Detect which cell encompasses the target text, then output its [x, y] center coordinate. 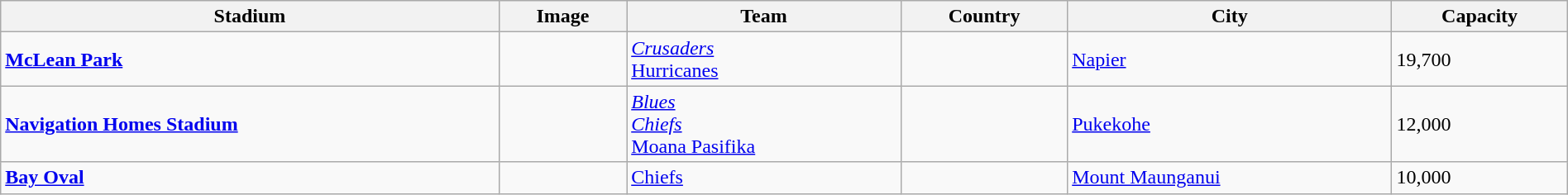
City [1230, 17]
Chiefs [764, 178]
Team [764, 17]
Crusaders Hurricanes [764, 59]
Napier [1230, 59]
Bay Oval [250, 178]
Navigation Homes Stadium [250, 124]
Capacity [1480, 17]
12,000 [1480, 124]
Pukekohe [1230, 124]
McLean Park [250, 59]
Blues Chiefs Moana Pasifika [764, 124]
Country [984, 17]
Mount Maunganui [1230, 178]
19,700 [1480, 59]
10,000 [1480, 178]
Stadium [250, 17]
Image [562, 17]
